Extract the (x, y) coordinate from the center of the cell holding the provided text.  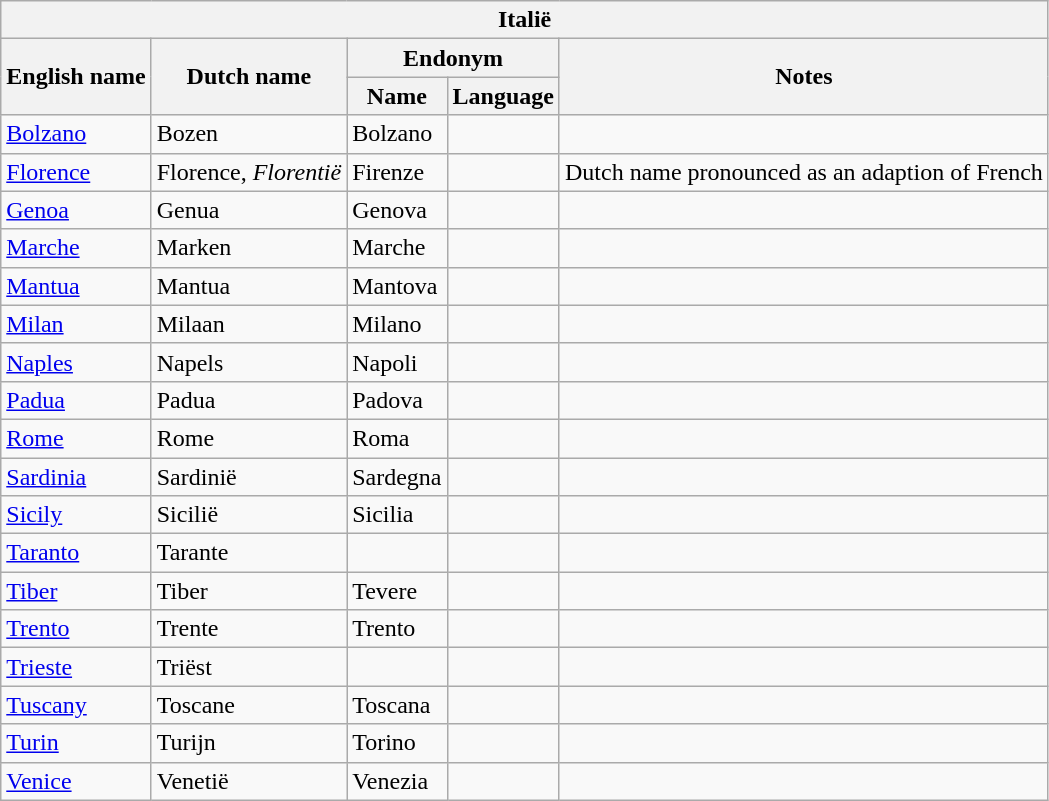
Tuscany (76, 705)
Sardinia (76, 477)
Milano (397, 324)
Sardegna (397, 477)
Marken (248, 248)
Notes (804, 77)
Taranto (76, 553)
Venice (76, 781)
Triëst (248, 667)
Tarante (248, 553)
Endonym (454, 58)
Tevere (397, 591)
Turijn (248, 743)
Napoli (397, 362)
Sicilia (397, 515)
Florence (76, 172)
Sicilië (248, 515)
Italië (525, 20)
Venetië (248, 781)
Florence, Florentië (248, 172)
Name (397, 96)
Naples (76, 362)
Genua (248, 210)
Genoa (76, 210)
Firenze (397, 172)
Genova (397, 210)
Dutch name pronounced as an adaption of French (804, 172)
Torino (397, 743)
Sicily (76, 515)
Roma (397, 438)
Language (503, 96)
Sardinië (248, 477)
Venezia (397, 781)
Milaan (248, 324)
Napels (248, 362)
Trente (248, 629)
Toscana (397, 705)
Dutch name (248, 77)
English name (76, 77)
Mantova (397, 286)
Milan (76, 324)
Bozen (248, 134)
Turin (76, 743)
Toscane (248, 705)
Padova (397, 400)
Trieste (76, 667)
